Capture the cell that displays the provided text and extract its [x, y] central coordinate. 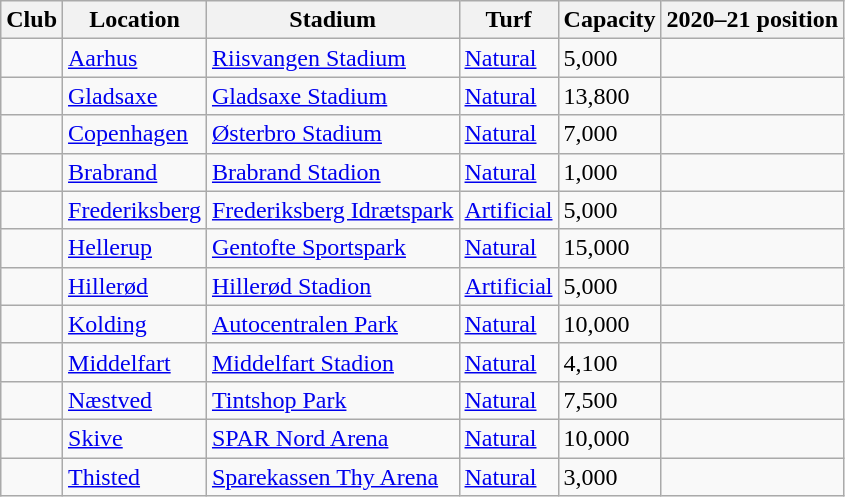
Frederiksberg [135, 210]
15,000 [610, 248]
Frederiksberg Idrætspark [332, 210]
3,000 [610, 477]
Riisvangen Stadium [332, 58]
Næstved [135, 400]
Brabrand [135, 172]
Turf [508, 20]
7,000 [610, 134]
Club [32, 20]
Capacity [610, 20]
Gentofte Sportspark [332, 248]
Thisted [135, 477]
Copenhagen [135, 134]
Location [135, 20]
Aarhus [135, 58]
1,000 [610, 172]
Østerbro Stadium [332, 134]
13,800 [610, 96]
Skive [135, 438]
Middelfart [135, 362]
Hellerup [135, 248]
SPAR Nord Arena [332, 438]
Tintshop Park [332, 400]
2020–21 position [752, 20]
Autocentralen Park [332, 324]
Brabrand Stadion [332, 172]
4,100 [610, 362]
Hillerød Stadion [332, 286]
Stadium [332, 20]
Middelfart Stadion [332, 362]
Sparekassen Thy Arena [332, 477]
Gladsaxe Stadium [332, 96]
7,500 [610, 400]
Hillerød [135, 286]
Kolding [135, 324]
Gladsaxe [135, 96]
